Determine the (X, Y) coordinate at the center of the cell enclosing the given text.  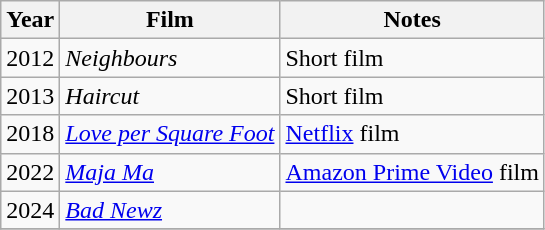
2018 (30, 134)
Netflix film (412, 134)
Amazon Prime Video film (412, 172)
Year (30, 20)
2012 (30, 58)
Film (170, 20)
Notes (412, 20)
Maja Ma (170, 172)
Haircut (170, 96)
Bad Newz (170, 210)
Love per Square Foot (170, 134)
2024 (30, 210)
Neighbours (170, 58)
2022 (30, 172)
2013 (30, 96)
